Capture the cell that displays the provided text and extract its (X, Y) central coordinate. 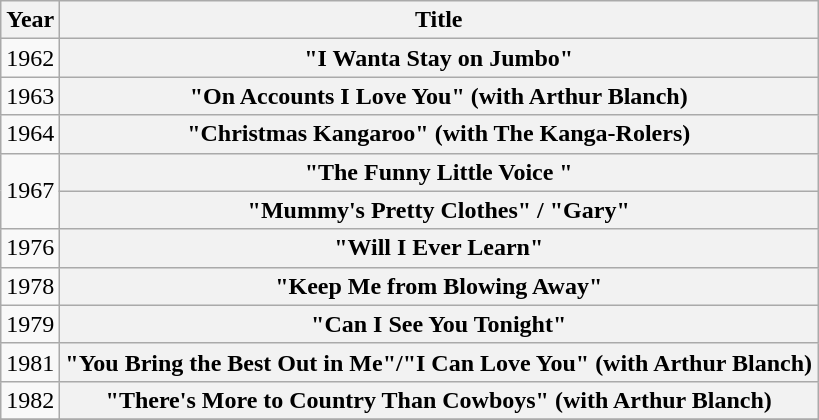
1978 (30, 286)
1981 (30, 362)
"The Funny Little Voice " (439, 172)
1979 (30, 324)
"On Accounts I Love You" (with Arthur Blanch) (439, 96)
1963 (30, 96)
"I Wanta Stay on Jumbo" (439, 58)
1962 (30, 58)
1982 (30, 400)
"Can I See You Tonight" (439, 324)
1964 (30, 134)
Year (30, 20)
"Christmas Kangaroo" (with The Kanga-Rolers) (439, 134)
"You Bring the Best Out in Me"/"I Can Love You" (with Arthur Blanch) (439, 362)
"There's More to Country Than Cowboys" (with Arthur Blanch) (439, 400)
"Will I Ever Learn" (439, 248)
1967 (30, 191)
Title (439, 20)
1976 (30, 248)
"Keep Me from Blowing Away" (439, 286)
"Mummy's Pretty Clothes" / "Gary" (439, 210)
